Provide the [X, Y] coordinate of the cell's center where the given text is located.  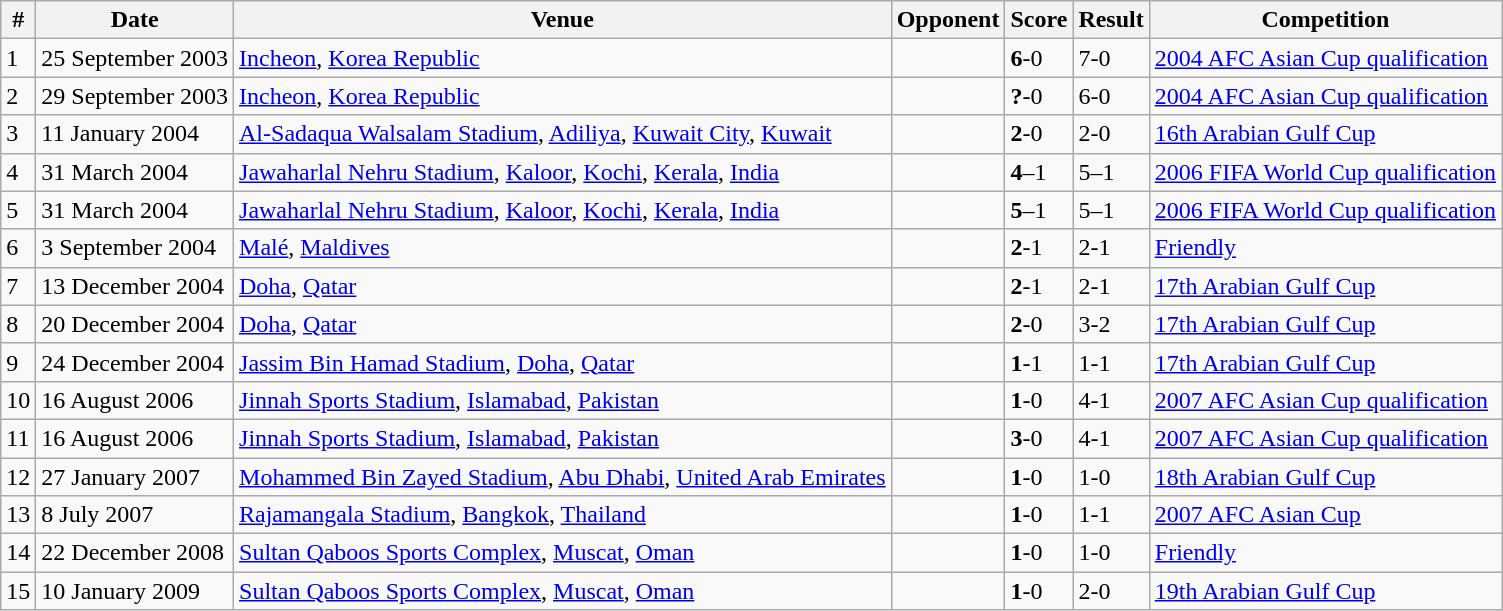
Jassim Bin Hamad Stadium, Doha, Qatar [563, 362]
19th Arabian Gulf Cup [1325, 591]
Al-Sadaqua Walsalam Stadium, Adiliya, Kuwait City, Kuwait [563, 134]
8 July 2007 [135, 515]
22 December 2008 [135, 553]
11 [18, 438]
?-0 [1039, 96]
Score [1039, 20]
16th Arabian Gulf Cup [1325, 134]
Opponent [948, 20]
10 January 2009 [135, 591]
3-2 [1111, 324]
11 January 2004 [135, 134]
Rajamangala Stadium, Bangkok, Thailand [563, 515]
10 [18, 400]
4–1 [1039, 172]
27 January 2007 [135, 477]
5 [18, 210]
15 [18, 591]
13 [18, 515]
25 September 2003 [135, 58]
6 [18, 248]
4 [18, 172]
20 December 2004 [135, 324]
Mohammed Bin Zayed Stadium, Abu Dhabi, United Arab Emirates [563, 477]
2007 AFC Asian Cup [1325, 515]
3 [18, 134]
3-0 [1039, 438]
8 [18, 324]
9 [18, 362]
7-0 [1111, 58]
Competition [1325, 20]
12 [18, 477]
Venue [563, 20]
3 September 2004 [135, 248]
# [18, 20]
18th Arabian Gulf Cup [1325, 477]
14 [18, 553]
7 [18, 286]
Result [1111, 20]
2 [18, 96]
Malé, Maldives [563, 248]
24 December 2004 [135, 362]
1 [18, 58]
Date [135, 20]
13 December 2004 [135, 286]
29 September 2003 [135, 96]
